Capture the cell that displays the provided text and extract its [X, Y] central coordinate. 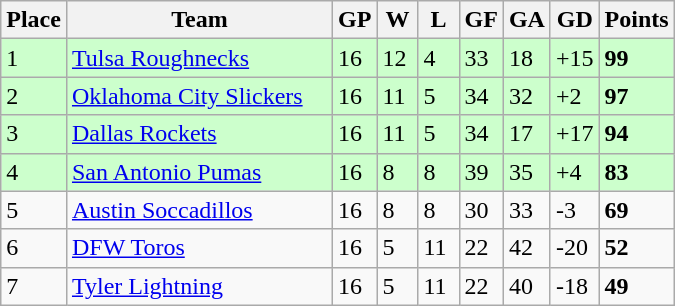
GP [355, 20]
Team [199, 20]
GF [481, 20]
35 [526, 172]
6 [34, 248]
+2 [574, 96]
3 [34, 134]
52 [636, 248]
30 [481, 210]
Tulsa Roughnecks [199, 58]
32 [526, 96]
40 [526, 286]
42 [526, 248]
83 [636, 172]
-18 [574, 286]
+15 [574, 58]
San Antonio Pumas [199, 172]
Place [34, 20]
2 [34, 96]
7 [34, 286]
GA [526, 20]
Dallas Rockets [199, 134]
12 [398, 58]
17 [526, 134]
1 [34, 58]
49 [636, 286]
39 [481, 172]
GD [574, 20]
Tyler Lightning [199, 286]
-20 [574, 248]
W [398, 20]
+17 [574, 134]
Oklahoma City Slickers [199, 96]
18 [526, 58]
Austin Soccadillos [199, 210]
+4 [574, 172]
L [438, 20]
DFW Toros [199, 248]
69 [636, 210]
99 [636, 58]
94 [636, 134]
-3 [574, 210]
Points [636, 20]
97 [636, 96]
